Return (X, Y) of the center of cell containing provided text 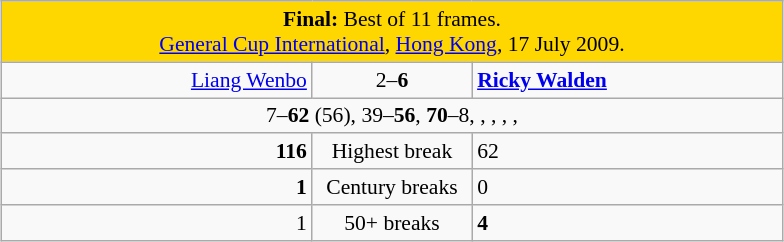
Liang Wenbo (157, 80)
62 (627, 152)
4 (627, 223)
Century breaks (392, 187)
Highest break (392, 152)
7–62 (56), 39–56, 70–8, , , , , (392, 116)
0 (627, 187)
116 (157, 152)
2–6 (392, 80)
50+ breaks (392, 223)
Final: Best of 11 frames.General Cup International, Hong Kong, 17 July 2009. (392, 32)
Ricky Walden (627, 80)
